Return the (X, Y) coordinate for the center point of the cell that contains the specified text.  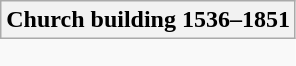
Church building 1536–1851 (148, 20)
